Identify which cell holds the provided text, then report its [x, y] central coordinate. 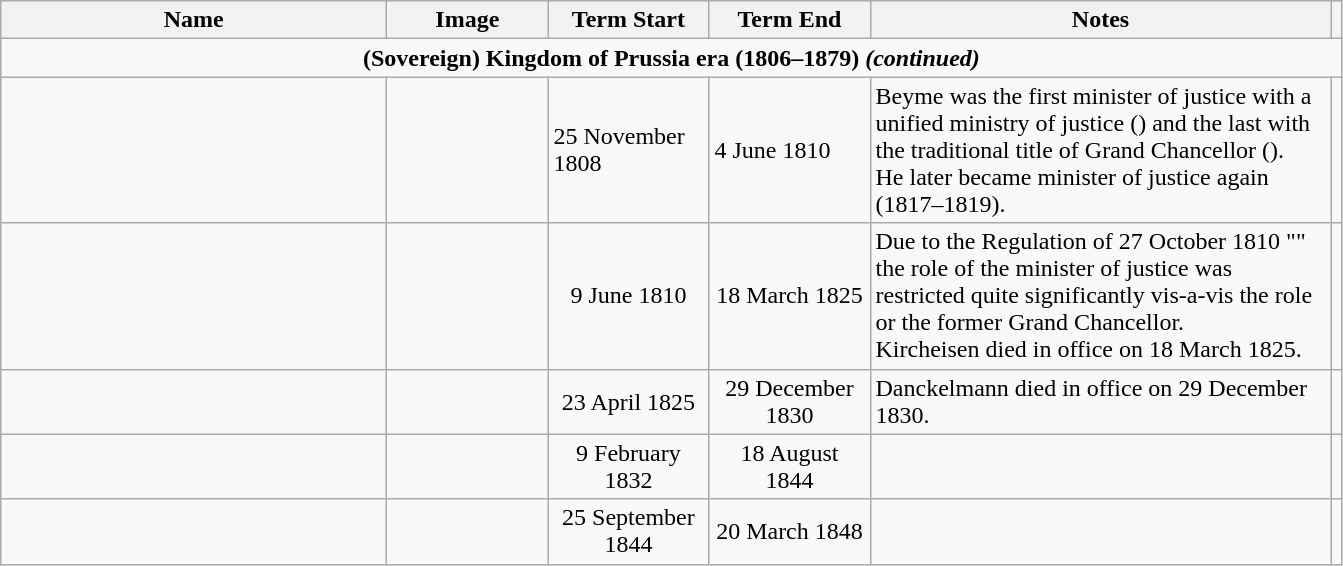
29 December 1830 [790, 402]
Term Start [628, 20]
18 August 1844 [790, 466]
9 February 1832 [628, 466]
Term End [790, 20]
Image [468, 20]
18 March 1825 [790, 296]
25 September 1844 [628, 532]
23 April 1825 [628, 402]
Danckelmann died in office on 29 December 1830. [1100, 402]
20 March 1848 [790, 532]
Notes [1100, 20]
25 November 1808 [628, 150]
(Sovereign) Kingdom of Prussia era (1806–1879) (continued) [672, 58]
9 June 1810 [628, 296]
Name [194, 20]
4 June 1810 [790, 150]
